Detect which cell encompasses the target text, then output its [x, y] center coordinate. 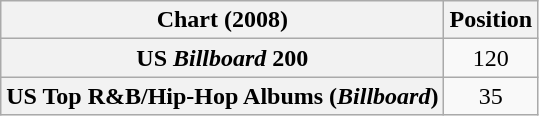
Position [491, 20]
US Top R&B/Hip-Hop Albums (Billboard) [222, 96]
35 [491, 96]
US Billboard 200 [222, 58]
120 [491, 58]
Chart (2008) [222, 20]
